Extract the [x, y] coordinate from the center of the cell holding the provided text.  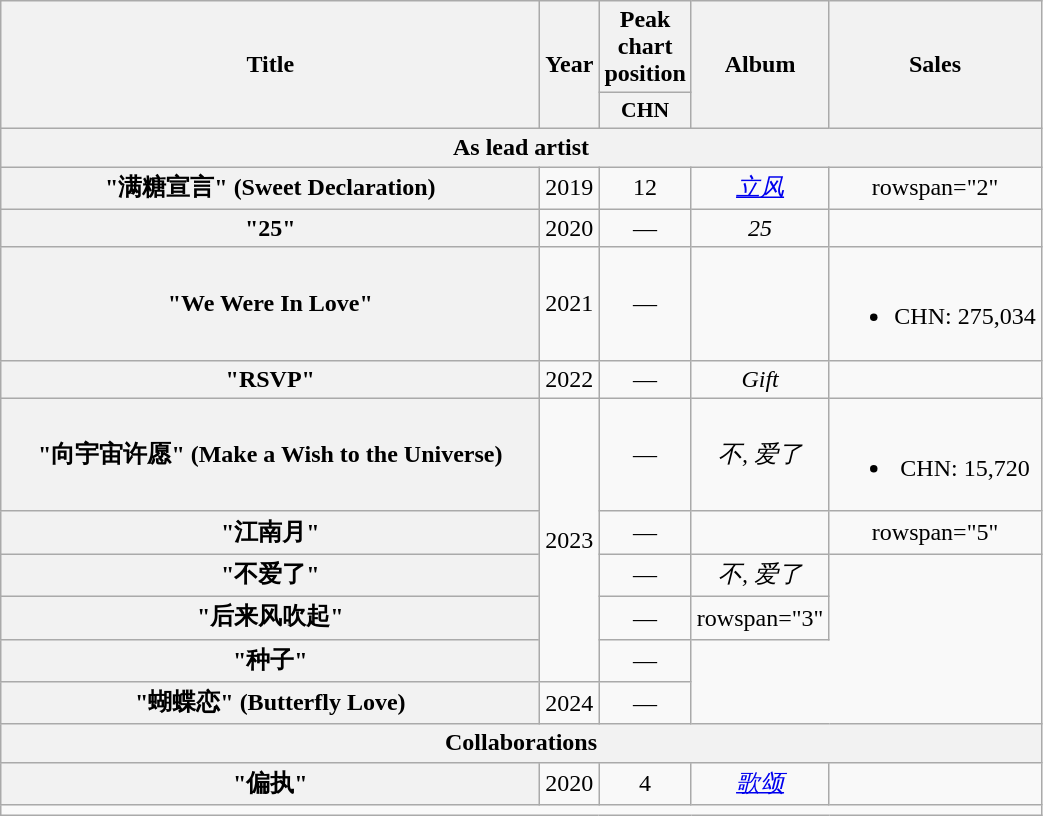
Album [760, 65]
12 [645, 188]
"不爱了" [270, 576]
2021 [570, 304]
"种子" [270, 660]
2023 [570, 540]
Title [270, 65]
Sales [935, 65]
CHN: 275,034 [935, 304]
"偏执" [270, 784]
rowspan="3" [760, 618]
"满糖宣言" (Sweet Declaration) [270, 188]
rowspan="5" [935, 532]
2019 [570, 188]
rowspan="2" [935, 188]
"We Were In Love" [270, 304]
歌颂 [760, 784]
CHN [645, 111]
Collaborations [521, 743]
4 [645, 784]
Gift [760, 379]
Peak chart position [645, 47]
CHN: 15,720 [935, 454]
"25" [270, 228]
25 [760, 228]
立风 [760, 188]
Year [570, 65]
As lead artist [521, 147]
"蝴蝶恋" (Butterfly Love) [270, 704]
"后来风吹起" [270, 618]
"江南月" [270, 532]
2022 [570, 379]
2024 [570, 704]
"RSVP" [270, 379]
"向宇宙许愿" (Make a Wish to the Universe) [270, 454]
